Provide the (X, Y) coordinate of the cell's center where the given text is located.  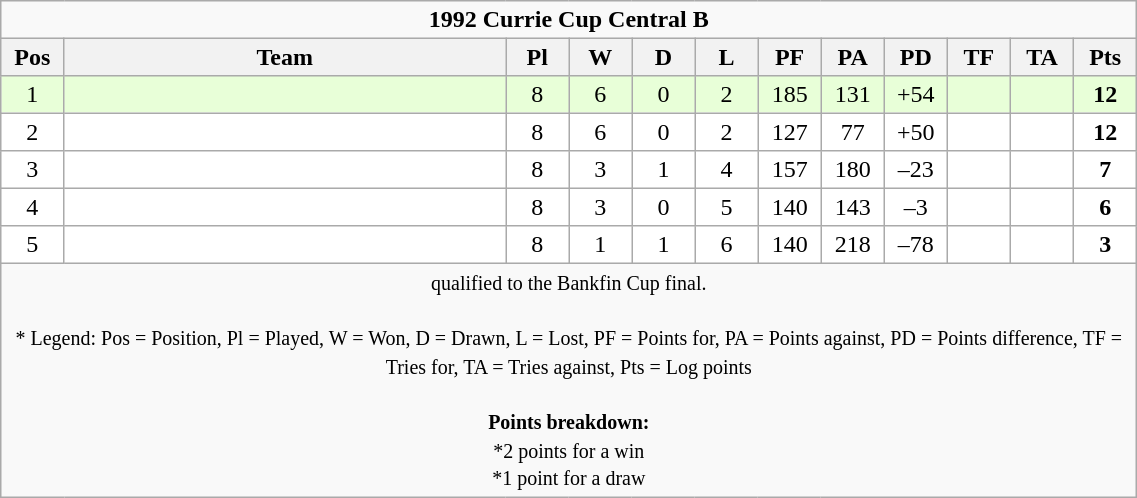
143 (852, 206)
127 (790, 132)
–23 (916, 170)
–78 (916, 244)
218 (852, 244)
Pos (32, 56)
TA (1042, 56)
180 (852, 170)
185 (790, 94)
+50 (916, 132)
PF (790, 56)
W (600, 56)
Pts (1106, 56)
157 (790, 170)
L (726, 56)
77 (852, 132)
Pl (538, 56)
PD (916, 56)
–3 (916, 206)
TF (978, 56)
Team (285, 56)
D (664, 56)
7 (1106, 170)
1992 Currie Cup Central B (569, 20)
PA (852, 56)
+54 (916, 94)
131 (852, 94)
